Determine the (x, y) coordinate at the center of the cell enclosing the given text.  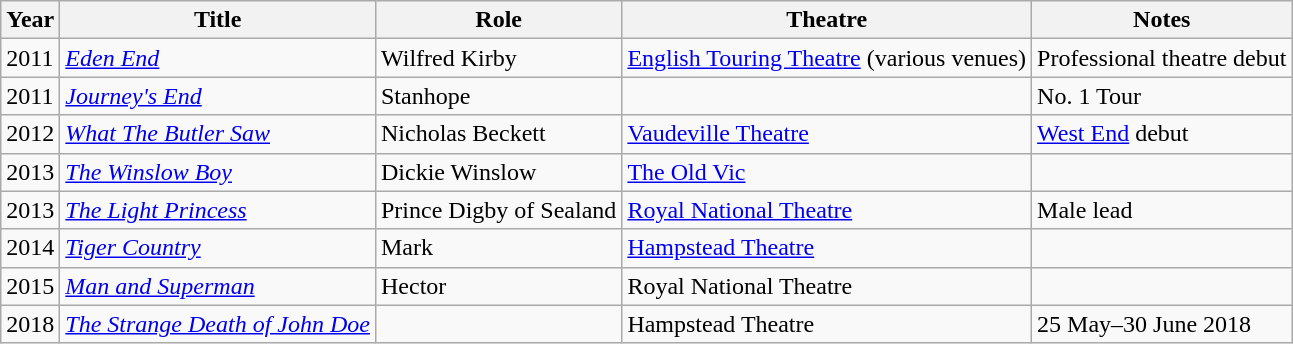
Mark (498, 248)
English Touring Theatre (various venues) (827, 58)
2018 (30, 324)
Man and Superman (218, 286)
The Strange Death of John Doe (218, 324)
West End debut (1162, 134)
2015 (30, 286)
What The Butler Saw (218, 134)
The Old Vic (827, 172)
Dickie Winslow (498, 172)
No. 1 Tour (1162, 96)
Title (218, 20)
Role (498, 20)
25 May–30 June 2018 (1162, 324)
Hector (498, 286)
Professional theatre debut (1162, 58)
2012 (30, 134)
Prince Digby of Sealand (498, 210)
Wilfred Kirby (498, 58)
Eden End (218, 58)
Year (30, 20)
The Winslow Boy (218, 172)
Journey's End (218, 96)
Nicholas Beckett (498, 134)
The Light Princess (218, 210)
Vaudeville Theatre (827, 134)
2014 (30, 248)
Theatre (827, 20)
Male lead (1162, 210)
Notes (1162, 20)
Stanhope (498, 96)
Tiger Country (218, 248)
